Pinpoint the cell where the given text exists, returning its [X, Y] midpoint coordinate. 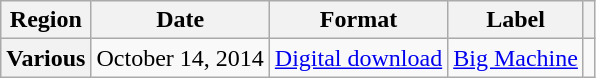
Big Machine [516, 58]
Label [516, 20]
Format [358, 20]
Region [46, 20]
October 14, 2014 [180, 58]
Various [46, 58]
Date [180, 20]
Digital download [358, 58]
